Locate the cell with the specified text and output its (x, y) center coordinate. 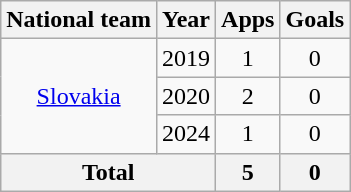
Year (186, 20)
2 (248, 96)
National team (79, 20)
2020 (186, 96)
5 (248, 172)
2024 (186, 134)
Apps (248, 20)
2019 (186, 58)
Slovakia (79, 96)
Goals (315, 20)
Total (108, 172)
